Determine the [x, y] coordinate at the center of the cell enclosing the given text.  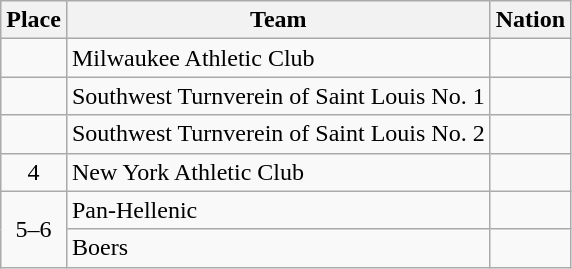
Pan-Hellenic [278, 210]
4 [34, 172]
Milwaukee Athletic Club [278, 58]
Place [34, 20]
Nation [530, 20]
5–6 [34, 229]
Southwest Turnverein of Saint Louis No. 1 [278, 96]
Team [278, 20]
Boers [278, 248]
Southwest Turnverein of Saint Louis No. 2 [278, 134]
New York Athletic Club [278, 172]
